Detect which cell encompasses the target text, then output its [X, Y] center coordinate. 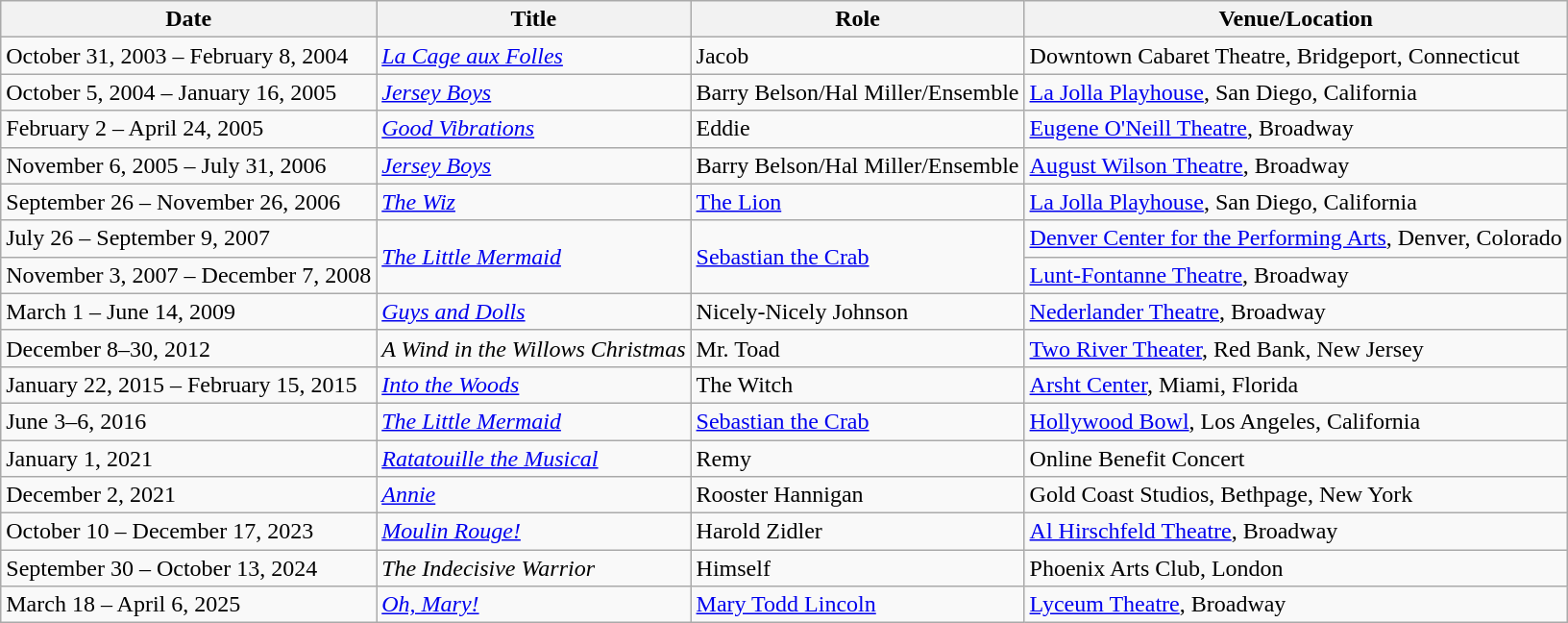
August Wilson Theatre, Broadway [1295, 165]
November 3, 2007 – December 7, 2008 [188, 275]
A Wind in the Willows Christmas [534, 348]
Downtown Cabaret Theatre, Bridgeport, Connecticut [1295, 56]
Moulin Rouge! [534, 532]
Jacob [857, 56]
The Witch [857, 385]
Venue/Location [1295, 19]
November 6, 2005 – July 31, 2006 [188, 165]
September 30 – October 13, 2024 [188, 568]
December 2, 2021 [188, 495]
October 31, 2003 – February 8, 2004 [188, 56]
Denver Center for the Performing Arts, Denver, Colorado [1295, 238]
La Cage aux Folles [534, 56]
June 3–6, 2016 [188, 421]
December 8–30, 2012 [188, 348]
Remy [857, 459]
The Indecisive Warrior [534, 568]
Lunt-Fontanne Theatre, Broadway [1295, 275]
Good Vibrations [534, 129]
February 2 – April 24, 2005 [188, 129]
Arsht Center, Miami, Florida [1295, 385]
Mary Todd Lincoln [857, 605]
Online Benefit Concert [1295, 459]
Title [534, 19]
Mr. Toad [857, 348]
Nicely-Nicely Johnson [857, 311]
Eugene O'Neill Theatre, Broadway [1295, 129]
The Lion [857, 202]
Eddie [857, 129]
January 1, 2021 [188, 459]
Into the Woods [534, 385]
Al Hirschfeld Theatre, Broadway [1295, 532]
March 1 – June 14, 2009 [188, 311]
Himself [857, 568]
September 26 – November 26, 2006 [188, 202]
Nederlander Theatre, Broadway [1295, 311]
Date [188, 19]
October 5, 2004 – January 16, 2005 [188, 92]
Oh, Mary! [534, 605]
Hollywood Bowl, Los Angeles, California [1295, 421]
Harold Zidler [857, 532]
The Wiz [534, 202]
Phoenix Arts Club, London [1295, 568]
October 10 – December 17, 2023 [188, 532]
Guys and Dolls [534, 311]
Ratatouille the Musical [534, 459]
July 26 – September 9, 2007 [188, 238]
Gold Coast Studios, Bethpage, New York [1295, 495]
Rooster Hannigan [857, 495]
Two River Theater, Red Bank, New Jersey [1295, 348]
Role [857, 19]
March 18 – April 6, 2025 [188, 605]
Annie [534, 495]
January 22, 2015 – February 15, 2015 [188, 385]
Lyceum Theatre, Broadway [1295, 605]
